Detect which cell encompasses the target text, then output its [X, Y] center coordinate. 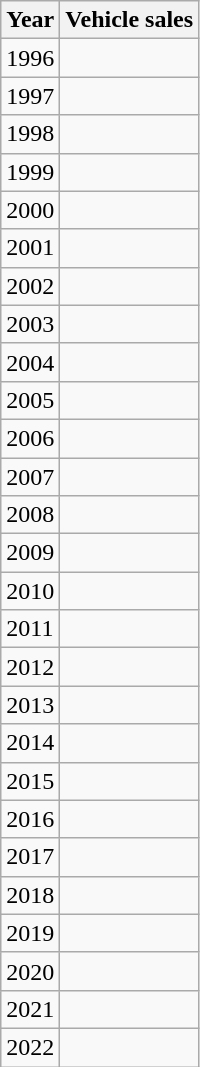
1998 [30, 134]
2008 [30, 515]
2020 [30, 971]
2017 [30, 857]
2012 [30, 667]
2011 [30, 629]
2001 [30, 248]
2010 [30, 591]
2019 [30, 933]
2002 [30, 286]
2004 [30, 362]
2005 [30, 400]
Vehicle sales [130, 20]
2016 [30, 819]
2022 [30, 1047]
Year [30, 20]
1997 [30, 96]
1996 [30, 58]
2018 [30, 895]
1999 [30, 172]
2021 [30, 1009]
2014 [30, 743]
2003 [30, 324]
2000 [30, 210]
2009 [30, 553]
2006 [30, 438]
2013 [30, 705]
2007 [30, 477]
2015 [30, 781]
